Find where the given text appears and provide that cell's center as (x, y) coordinate. 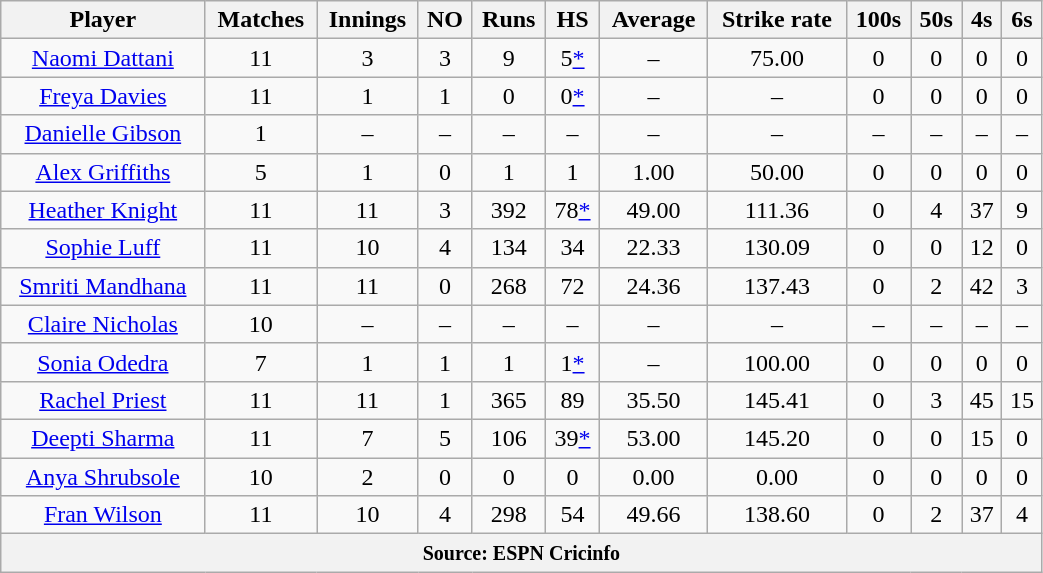
Heather Knight (103, 210)
4s (982, 20)
392 (509, 210)
Player (103, 20)
49.00 (653, 210)
Alex Griffiths (103, 172)
145.41 (778, 400)
111.36 (778, 210)
Danielle Gibson (103, 134)
Claire Nicholas (103, 324)
365 (509, 400)
24.36 (653, 286)
145.20 (778, 438)
NO (445, 20)
22.33 (653, 248)
100s (878, 20)
Anya Shrubsole (103, 477)
130.09 (778, 248)
1.00 (653, 172)
6s (1022, 20)
298 (509, 515)
89 (573, 400)
Average (653, 20)
45 (982, 400)
34 (573, 248)
39* (573, 438)
42 (982, 286)
50.00 (778, 172)
HS (573, 20)
54 (573, 515)
49.66 (653, 515)
Freya Davies (103, 96)
Sonia Odedra (103, 362)
Matches (261, 20)
5* (573, 58)
134 (509, 248)
Deepti Sharma (103, 438)
Fran Wilson (103, 515)
100.00 (778, 362)
50s (936, 20)
78* (573, 210)
53.00 (653, 438)
0* (573, 96)
137.43 (778, 286)
Sophie Luff (103, 248)
268 (509, 286)
72 (573, 286)
Smriti Mandhana (103, 286)
12 (982, 248)
1* (573, 362)
35.50 (653, 400)
75.00 (778, 58)
Strike rate (778, 20)
Naomi Dattani (103, 58)
106 (509, 438)
Runs (509, 20)
Rachel Priest (103, 400)
Innings (368, 20)
Source: ESPN Cricinfo (522, 553)
138.60 (778, 515)
